Return (X, Y) of the center of cell containing provided text 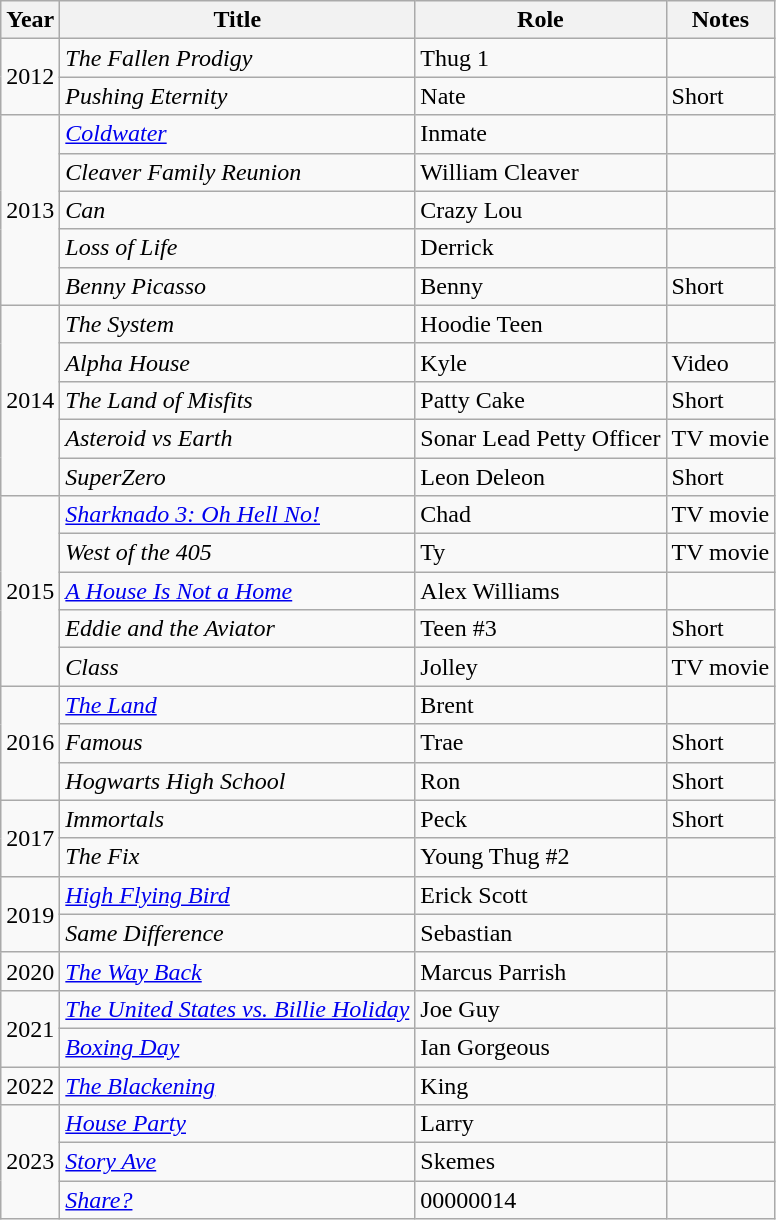
Benny Picasso (238, 286)
Sharknado 3: Oh Hell No! (238, 515)
King (540, 1085)
Derrick (540, 248)
Sebastian (540, 933)
William Cleaver (540, 172)
Ty (540, 553)
Year (30, 20)
Peck (540, 819)
Cleaver Family Reunion (238, 172)
2017 (30, 838)
2022 (30, 1085)
Inmate (540, 134)
Class (238, 667)
Ron (540, 781)
Jolley (540, 667)
2015 (30, 591)
Story Ave (238, 1162)
2013 (30, 210)
2020 (30, 971)
2016 (30, 743)
Marcus Parrish (540, 971)
Famous (238, 743)
Title (238, 20)
Role (540, 20)
2019 (30, 914)
Larry (540, 1124)
Coldwater (238, 134)
Skemes (540, 1162)
2012 (30, 77)
Share? (238, 1200)
The Fallen Prodigy (238, 58)
A House Is Not a Home (238, 591)
Patty Cake (540, 400)
00000014 (540, 1200)
The Land of Misfits (238, 400)
Thug 1 (540, 58)
Pushing Eternity (238, 96)
Sonar Lead Petty Officer (540, 438)
Young Thug #2 (540, 857)
Teen #3 (540, 629)
Can (238, 210)
High Flying Bird (238, 895)
Crazy Lou (540, 210)
Asteroid vs Earth (238, 438)
Alex Williams (540, 591)
Trae (540, 743)
Brent (540, 705)
Ian Gorgeous (540, 1047)
Leon Deleon (540, 477)
Benny (540, 286)
Hoodie Teen (540, 324)
Same Difference (238, 933)
The System (238, 324)
The Way Back (238, 971)
Joe Guy (540, 1009)
Eddie and the Aviator (238, 629)
2023 (30, 1162)
Kyle (540, 362)
House Party (238, 1124)
West of the 405 (238, 553)
SuperZero (238, 477)
2021 (30, 1028)
The United States vs. Billie Holiday (238, 1009)
Hogwarts High School (238, 781)
The Fix (238, 857)
Alpha House (238, 362)
Video (720, 362)
Notes (720, 20)
Loss of Life (238, 248)
2014 (30, 400)
The Blackening (238, 1085)
Chad (540, 515)
Boxing Day (238, 1047)
Nate (540, 96)
The Land (238, 705)
Immortals (238, 819)
Erick Scott (540, 895)
